Identify which cell holds the provided text, then report its [X, Y] central coordinate. 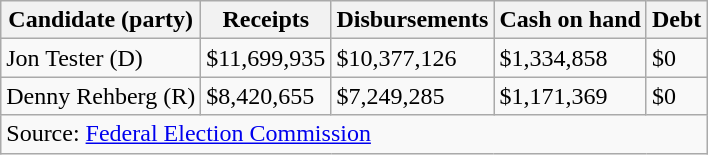
Jon Tester (D) [101, 58]
Debt [676, 20]
Disbursements [412, 20]
Cash on hand [570, 20]
$1,334,858 [570, 58]
$11,699,935 [266, 58]
Denny Rehberg (R) [101, 96]
$7,249,285 [412, 96]
Candidate (party) [101, 20]
$1,171,369 [570, 96]
Receipts [266, 20]
Source: Federal Election Commission [354, 134]
$10,377,126 [412, 58]
$8,420,655 [266, 96]
